Locate the cell with the specified text and output its [X, Y] center coordinate. 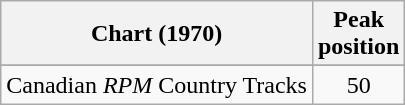
Chart (1970) [157, 34]
Canadian RPM Country Tracks [157, 85]
50 [358, 85]
Peakposition [358, 34]
